Determine the (x, y) coordinate at the center of the cell enclosing the given text.  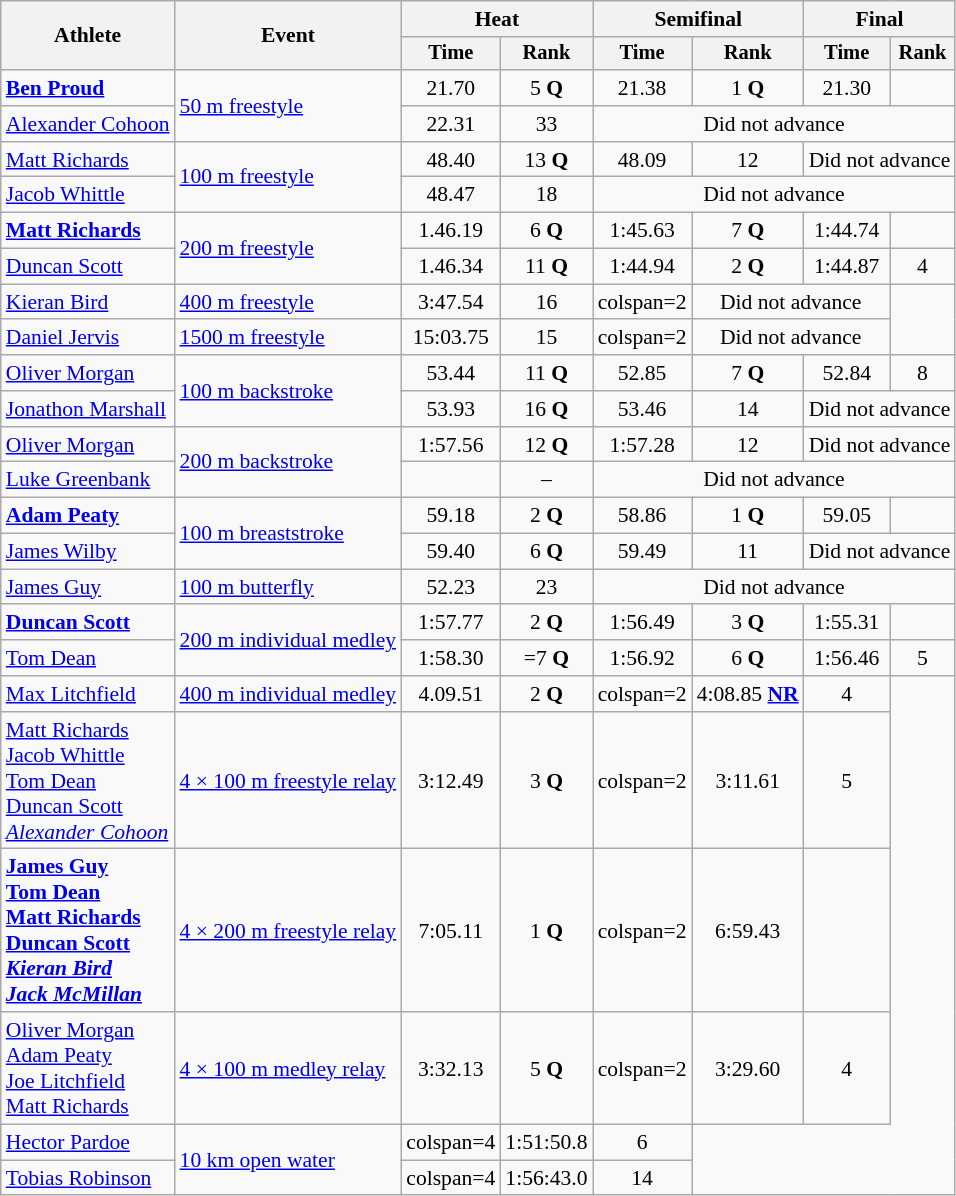
52.84 (847, 373)
7:05.11 (450, 930)
Tobias Robinson (88, 1178)
Luke Greenbank (88, 480)
400 m freestyle (288, 302)
200 m freestyle (288, 248)
4 × 200 m freestyle relay (288, 930)
15 (546, 338)
15:03.75 (450, 338)
4.09.51 (450, 694)
Alexander Cohoon (88, 124)
1:56.49 (642, 623)
1.46.34 (450, 267)
23 (546, 587)
1:57.77 (450, 623)
18 (546, 195)
James Wilby (88, 552)
13 Q (546, 160)
59.05 (847, 516)
1:55.31 (847, 623)
8 (923, 373)
3:32.13 (450, 1068)
21.70 (450, 88)
=7 Q (546, 658)
22.31 (450, 124)
James Guy (88, 587)
Heat (496, 19)
200 m backstroke (288, 462)
48.47 (450, 195)
53.46 (642, 409)
100 m breaststroke (288, 534)
33 (546, 124)
Daniel Jervis (88, 338)
3:47.54 (450, 302)
1:44.87 (847, 267)
1:57.28 (642, 445)
Kieran Bird (88, 302)
21.38 (642, 88)
Final (880, 19)
6 (642, 1143)
59.49 (642, 552)
Ben Proud (88, 88)
3:12.49 (450, 781)
50 m freestyle (288, 106)
48.09 (642, 160)
53.93 (450, 409)
Tom Dean (88, 658)
4 × 100 m medley relay (288, 1068)
48.40 (450, 160)
Semifinal (698, 19)
1:56.92 (642, 658)
Jonathon Marshall (88, 409)
12 Q (546, 445)
58.86 (642, 516)
1.46.19 (450, 231)
1:56.46 (847, 658)
16 Q (546, 409)
11 (748, 552)
James GuyTom DeanMatt RichardsDuncan ScottKieran BirdJack McMillan (88, 930)
400 m individual medley (288, 694)
53.44 (450, 373)
Adam Peaty (88, 516)
52.23 (450, 587)
200 m individual medley (288, 640)
Matt RichardsJacob WhittleTom DeanDuncan ScottAlexander Cohoon (88, 781)
Athlete (88, 36)
Hector Pardoe (88, 1143)
100 m backstroke (288, 390)
1:44.74 (847, 231)
52.85 (642, 373)
1:57.56 (450, 445)
1500 m freestyle (288, 338)
Event (288, 36)
Oliver MorganAdam PeatyJoe LitchfieldMatt Richards (88, 1068)
Max Litchfield (88, 694)
16 (546, 302)
100 m butterfly (288, 587)
– (546, 480)
1:58.30 (450, 658)
21.30 (847, 88)
3:29.60 (748, 1068)
4 × 100 m freestyle relay (288, 781)
Jacob Whittle (88, 195)
1:51:50.8 (546, 1143)
1:44.94 (642, 267)
3:11.61 (748, 781)
4:08.85 NR (748, 694)
59.18 (450, 516)
1:45.63 (642, 231)
10 km open water (288, 1160)
1:56:43.0 (546, 1178)
6:59.43 (748, 930)
100 m freestyle (288, 178)
59.40 (450, 552)
